Extract the (x, y) coordinate from the center of the cell holding the provided text.  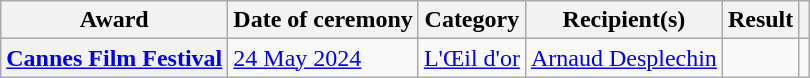
Award (114, 20)
L'Œil d'or (472, 58)
Cannes Film Festival (114, 58)
Arnaud Desplechin (624, 58)
24 May 2024 (324, 58)
Date of ceremony (324, 20)
Result (760, 20)
Category (472, 20)
Recipient(s) (624, 20)
